Locate the cell with the specified text and output its (X, Y) center coordinate. 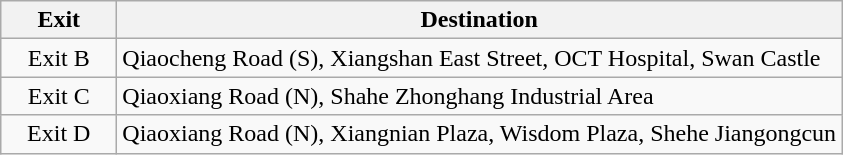
Exit B (59, 58)
Exit D (59, 134)
Destination (480, 20)
Exit C (59, 96)
Exit (59, 20)
Qiaoxiang Road (N), Xiangnian Plaza, Wisdom Plaza, Shehe Jiangongcun (480, 134)
Qiaocheng Road (S), Xiangshan East Street, OCT Hospital, Swan Castle (480, 58)
Qiaoxiang Road (N), Shahe Zhonghang Industrial Area (480, 96)
